Find where the given text appears and provide that cell's center as (x, y) coordinate. 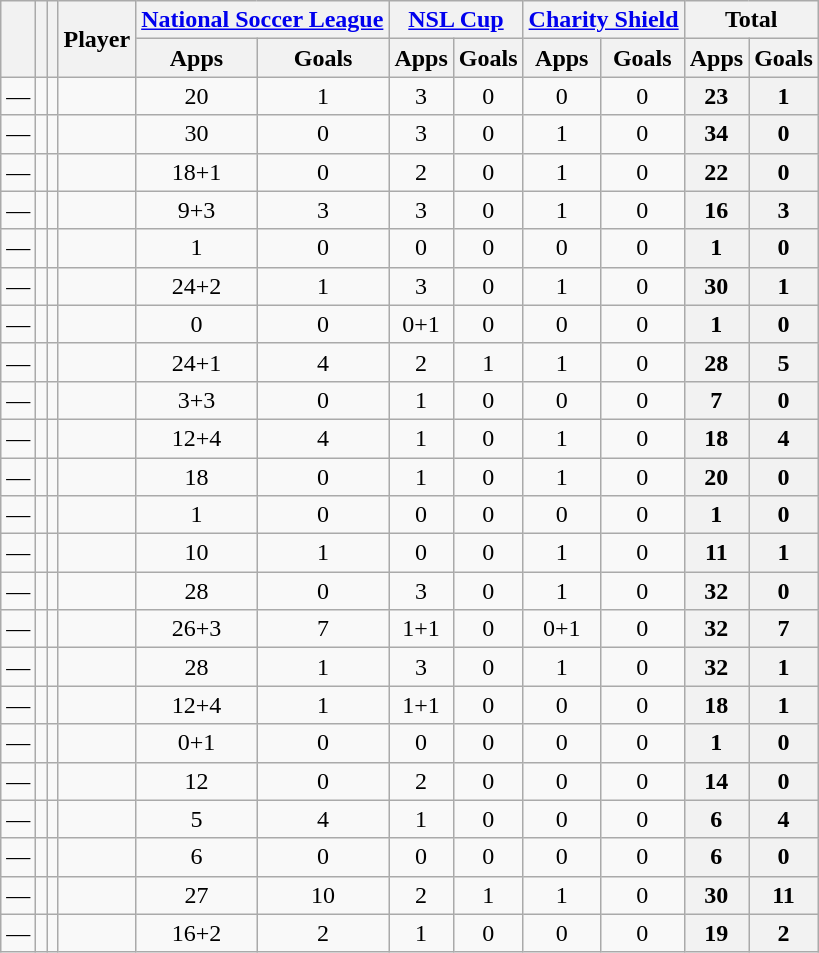
16 (716, 210)
12 (197, 781)
16+2 (197, 933)
14 (716, 781)
24+2 (197, 286)
9+3 (197, 210)
18+1 (197, 172)
26+3 (197, 629)
Total (751, 20)
27 (197, 895)
19 (716, 933)
34 (716, 134)
23 (716, 96)
3+3 (197, 400)
24+1 (197, 362)
National Soccer League (262, 20)
22 (716, 172)
NSL Cup (456, 20)
Player (97, 39)
Charity Shield (604, 20)
